Find where the given text appears and provide that cell's center as [x, y] coordinate. 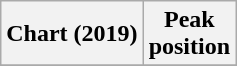
Chart (2019) [72, 34]
Peakposition [189, 34]
